Pinpoint the cell where the given text exists, returning its [X, Y] midpoint coordinate. 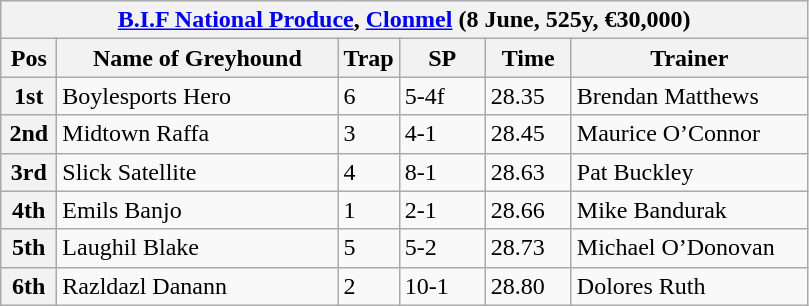
Boylesports Hero [198, 96]
5 [368, 248]
Trainer [689, 58]
6 [368, 96]
1 [368, 210]
Dolores Ruth [689, 286]
1st [29, 96]
28.73 [528, 248]
8-1 [442, 172]
Pos [29, 58]
Michael O’Donovan [689, 248]
Brendan Matthews [689, 96]
SP [442, 58]
Laughil Blake [198, 248]
Razldazl Danann [198, 286]
Slick Satellite [198, 172]
28.66 [528, 210]
2nd [29, 134]
28.45 [528, 134]
Trap [368, 58]
4th [29, 210]
5-2 [442, 248]
5-4f [442, 96]
4 [368, 172]
Emils Banjo [198, 210]
Midtown Raffa [198, 134]
2 [368, 286]
28.63 [528, 172]
2-1 [442, 210]
3rd [29, 172]
B.I.F National Produce, Clonmel (8 June, 525y, €30,000) [404, 20]
6th [29, 286]
5th [29, 248]
Pat Buckley [689, 172]
4-1 [442, 134]
28.80 [528, 286]
Maurice O’Connor [689, 134]
Name of Greyhound [198, 58]
Time [528, 58]
10-1 [442, 286]
28.35 [528, 96]
3 [368, 134]
Mike Bandurak [689, 210]
